Determine the (X, Y) coordinate at the center of the cell enclosing the given text.  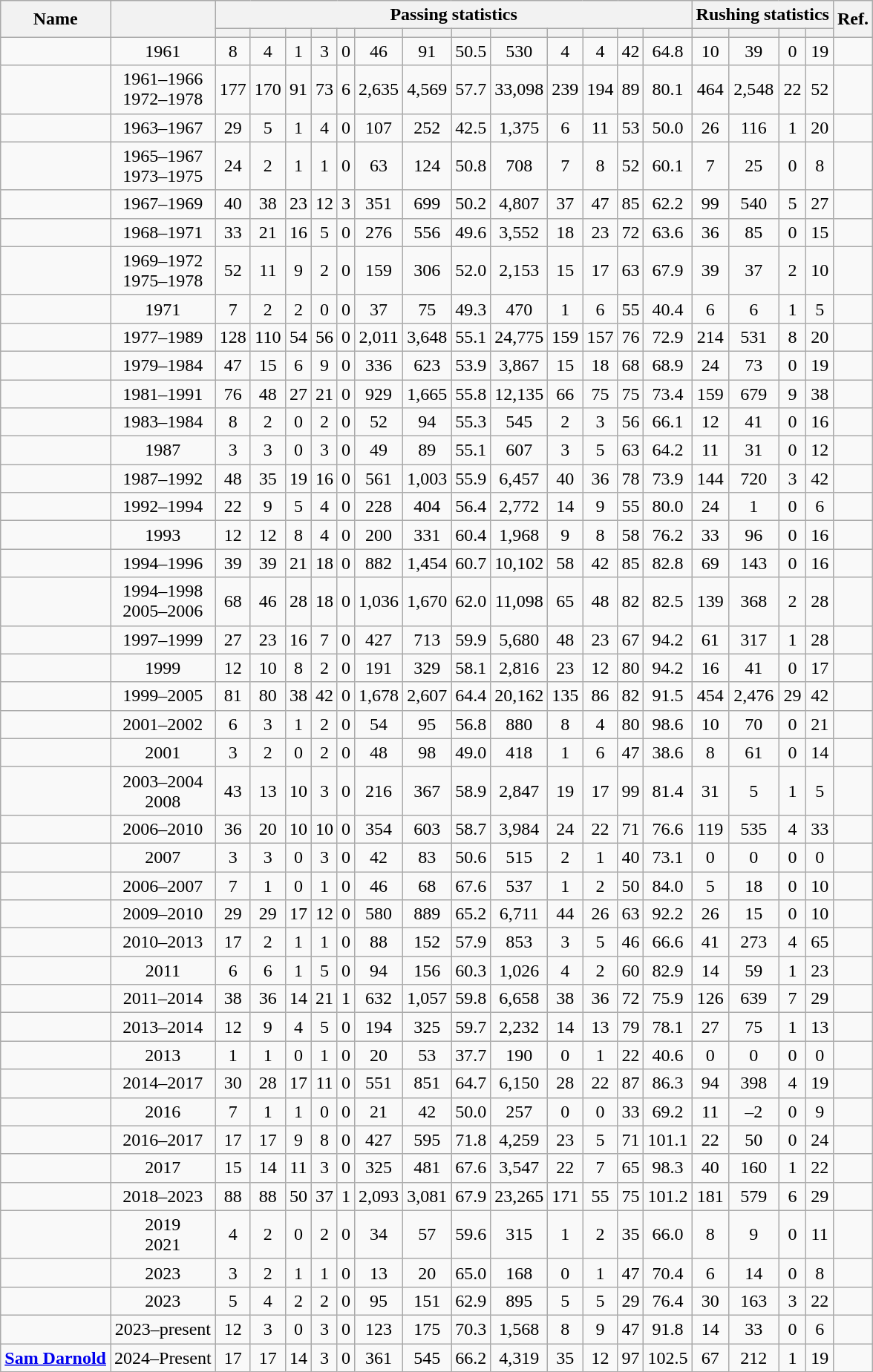
1,375 (520, 128)
128 (233, 337)
66.6 (668, 942)
11,098 (520, 601)
1971 (163, 309)
82.9 (668, 971)
66 (566, 394)
50.5 (471, 51)
55.3 (471, 422)
65.0 (471, 1273)
20,162 (520, 696)
58.7 (471, 829)
551 (379, 1083)
–2 (753, 1112)
80.0 (668, 507)
175 (428, 1329)
107 (379, 128)
59 (753, 971)
Ref. (852, 19)
2016–2017 (163, 1140)
163 (753, 1301)
257 (520, 1112)
2013 (163, 1055)
6,457 (520, 479)
64.7 (471, 1083)
66.2 (471, 1357)
1,057 (428, 999)
43 (233, 791)
102.5 (668, 1357)
66.1 (668, 422)
708 (520, 166)
82.5 (668, 601)
92.2 (668, 914)
91.5 (668, 696)
119 (710, 829)
81.4 (668, 791)
2009–2010 (163, 914)
3,648 (428, 337)
97 (631, 1357)
62.0 (471, 601)
2014–2017 (163, 1083)
632 (379, 999)
368 (753, 601)
315 (520, 1235)
1999–2005 (163, 696)
82.8 (668, 563)
1994–1996 (163, 563)
59.7 (471, 1027)
87 (631, 1083)
49.0 (471, 752)
1979–1984 (163, 365)
276 (379, 232)
351 (379, 204)
1961 (163, 51)
40.6 (668, 1055)
56.8 (471, 724)
50.6 (471, 857)
561 (379, 479)
60.1 (668, 166)
34 (379, 1235)
2,476 (753, 696)
58.1 (471, 668)
2011 (163, 971)
367 (428, 791)
66.0 (668, 1235)
851 (428, 1083)
580 (379, 914)
1965–19671973–1975 (163, 166)
170 (267, 89)
57.9 (471, 942)
1969–19721975–1978 (163, 270)
3,867 (520, 365)
Passing statistics (454, 15)
144 (710, 479)
24,775 (520, 337)
70.4 (668, 1273)
1,670 (428, 601)
540 (753, 204)
2,153 (520, 270)
37.7 (471, 1055)
58.9 (471, 791)
880 (520, 724)
96 (753, 535)
6,711 (520, 914)
10,102 (520, 563)
33,098 (520, 89)
4,259 (520, 1140)
177 (233, 89)
398 (753, 1083)
2006–2010 (163, 829)
2018–2023 (163, 1196)
306 (428, 270)
86.3 (668, 1083)
530 (520, 51)
50.8 (471, 166)
216 (379, 791)
2003–20042008 (163, 791)
Rushing statistics (762, 15)
69.2 (668, 1112)
53.9 (471, 365)
135 (566, 696)
595 (428, 1140)
470 (520, 309)
1977–1989 (163, 337)
55.8 (471, 394)
1983–1984 (163, 422)
72.9 (668, 337)
84.0 (668, 885)
42.5 (471, 128)
5,680 (520, 640)
418 (520, 752)
336 (379, 365)
62.9 (471, 1301)
603 (428, 829)
64.4 (471, 696)
60 (631, 971)
1,036 (379, 601)
63.6 (668, 232)
55.9 (471, 479)
1987 (163, 450)
6,150 (520, 1083)
2010–2013 (163, 942)
331 (428, 535)
2,093 (379, 1196)
607 (520, 450)
86 (600, 696)
200 (379, 535)
252 (428, 128)
71.8 (471, 1140)
2013–2014 (163, 1027)
720 (753, 479)
699 (428, 204)
404 (428, 507)
531 (753, 337)
1994–19982005–2006 (163, 601)
3,984 (520, 829)
639 (753, 999)
273 (753, 942)
1,678 (379, 696)
110 (267, 337)
12,135 (520, 394)
83 (428, 857)
64.8 (668, 51)
57.7 (471, 89)
68.9 (668, 365)
535 (753, 829)
60.4 (471, 535)
59.8 (471, 999)
73.4 (668, 394)
80.1 (668, 89)
139 (710, 601)
895 (520, 1301)
454 (710, 696)
52.0 (471, 270)
25 (753, 166)
101.2 (668, 1196)
1,968 (520, 535)
1967–1969 (163, 204)
98.3 (668, 1168)
464 (710, 89)
2001 (163, 752)
156 (428, 971)
190 (520, 1055)
1999 (163, 668)
1,454 (428, 563)
2,607 (428, 696)
124 (428, 166)
2,635 (379, 89)
2023–present (163, 1329)
2001–2002 (163, 724)
123 (379, 1329)
3,547 (520, 1168)
4,569 (428, 89)
882 (379, 563)
62.2 (668, 204)
1,665 (428, 394)
1987–1992 (163, 479)
168 (520, 1273)
57 (428, 1235)
2024–Present (163, 1357)
59.9 (471, 640)
1981–1991 (163, 394)
70.3 (471, 1329)
1993 (163, 535)
1992–1994 (163, 507)
3,081 (428, 1196)
679 (753, 394)
4,319 (520, 1357)
59.6 (471, 1235)
1963–1967 (163, 128)
361 (379, 1357)
2,548 (753, 89)
98 (428, 752)
Name (56, 19)
49.3 (471, 309)
2,232 (520, 1027)
44 (566, 914)
2,772 (520, 507)
64.2 (668, 450)
481 (428, 1168)
1,026 (520, 971)
1961–19661972–1978 (163, 89)
1,003 (428, 479)
73.1 (668, 857)
2006–2007 (163, 885)
6,658 (520, 999)
713 (428, 640)
2017 (163, 1168)
79 (631, 1027)
515 (520, 857)
191 (379, 668)
171 (566, 1196)
60.7 (471, 563)
853 (520, 942)
50.2 (471, 204)
2011–2014 (163, 999)
70 (753, 724)
78 (631, 479)
56.4 (471, 507)
76.2 (668, 535)
78.1 (668, 1027)
2,816 (520, 668)
49 (379, 450)
1,568 (520, 1329)
623 (428, 365)
228 (379, 507)
239 (566, 89)
151 (428, 1301)
160 (753, 1168)
2,011 (379, 337)
81 (233, 696)
556 (428, 232)
4,807 (520, 204)
126 (710, 999)
38.6 (668, 752)
1968–1971 (163, 232)
76.4 (668, 1301)
2016 (163, 1112)
116 (753, 128)
40.4 (668, 309)
91.8 (668, 1329)
929 (379, 394)
3,552 (520, 232)
69 (710, 563)
889 (428, 914)
1997–1999 (163, 640)
Sam Darnold (56, 1357)
20192021 (163, 1235)
181 (710, 1196)
76.6 (668, 829)
317 (753, 640)
2,847 (520, 791)
75.9 (668, 999)
157 (600, 337)
2007 (163, 857)
23,265 (520, 1196)
73.9 (668, 479)
143 (753, 563)
49.6 (471, 232)
101.1 (668, 1140)
537 (520, 885)
60.3 (471, 971)
65.2 (471, 914)
152 (428, 942)
579 (753, 1196)
214 (710, 337)
212 (753, 1357)
354 (379, 829)
98.6 (668, 724)
329 (428, 668)
